Pinpoint the cell where the given text exists, returning its [x, y] midpoint coordinate. 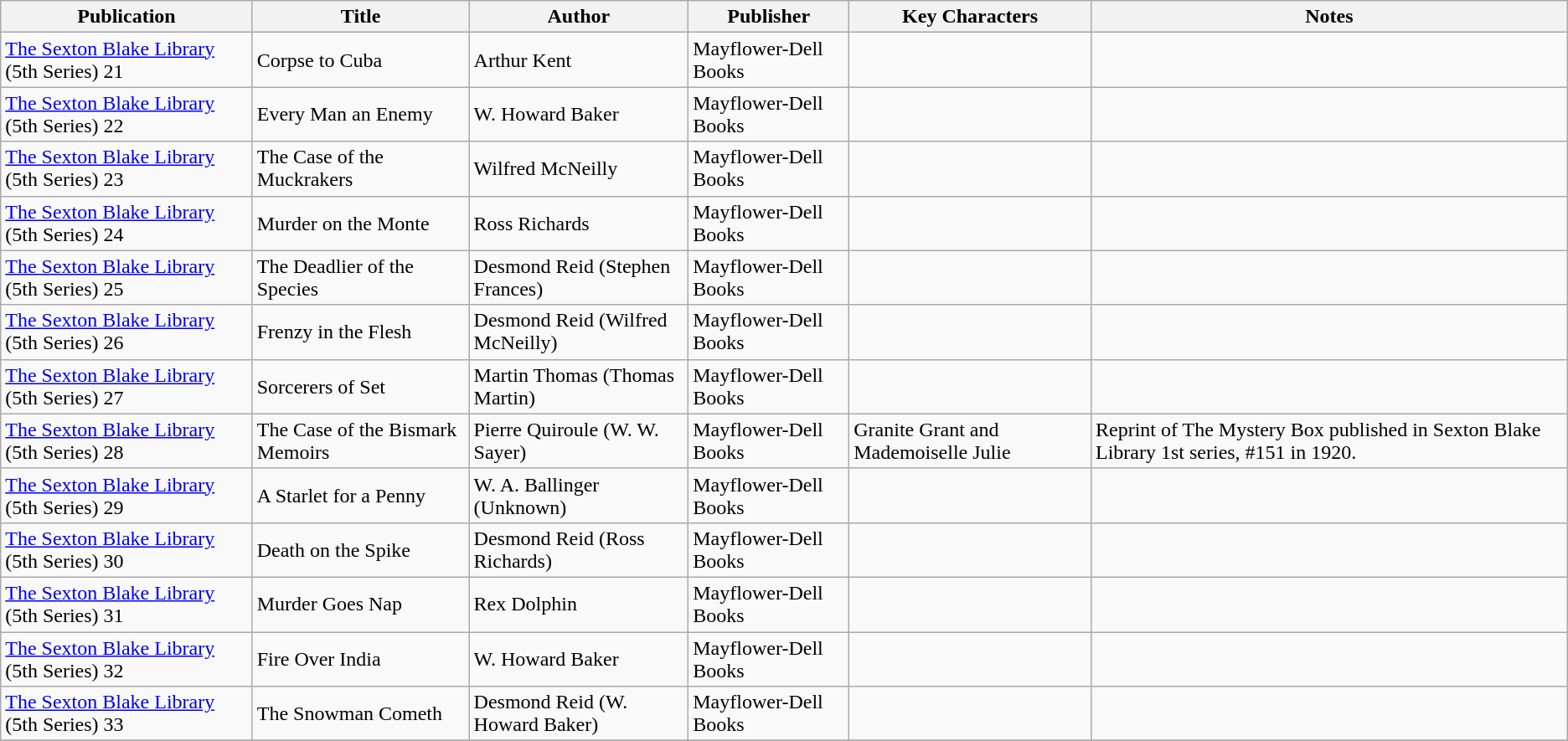
Ross Richards [579, 223]
Title [360, 17]
Desmond Reid (W. Howard Baker) [579, 713]
Murder Goes Nap [360, 605]
The Sexton Blake Library (5th Series) 24 [126, 223]
W. A. Ballinger (Unknown) [579, 496]
Desmond Reid (Ross Richards) [579, 549]
Fire Over India [360, 658]
Frenzy in the Flesh [360, 332]
Publisher [769, 17]
The Deadlier of the Species [360, 278]
The Sexton Blake Library (5th Series) 31 [126, 605]
Sorcerers of Set [360, 387]
The Sexton Blake Library (5th Series) 26 [126, 332]
The Case of the Muckrakers [360, 169]
Granite Grant and Mademoiselle Julie [970, 440]
Pierre Quiroule (W. W. Sayer) [579, 440]
Martin Thomas (Thomas Martin) [579, 387]
Desmond Reid (Stephen Frances) [579, 278]
The Sexton Blake Library (5th Series) 27 [126, 387]
Rex Dolphin [579, 605]
The Sexton Blake Library (5th Series) 23 [126, 169]
Wilfred McNeilly [579, 169]
The Sexton Blake Library (5th Series) 28 [126, 440]
Author [579, 17]
Death on the Spike [360, 549]
Desmond Reid (Wilfred McNeilly) [579, 332]
The Sexton Blake Library (5th Series) 32 [126, 658]
Corpse to Cuba [360, 60]
Publication [126, 17]
The Sexton Blake Library (5th Series) 21 [126, 60]
Key Characters [970, 17]
The Sexton Blake Library (5th Series) 22 [126, 114]
The Sexton Blake Library (5th Series) 30 [126, 549]
Arthur Kent [579, 60]
The Sexton Blake Library (5th Series) 29 [126, 496]
The Snowman Cometh [360, 713]
Murder on the Monte [360, 223]
Notes [1328, 17]
The Sexton Blake Library (5th Series) 25 [126, 278]
Every Man an Enemy [360, 114]
The Sexton Blake Library (5th Series) 33 [126, 713]
Reprint of The Mystery Box published in Sexton Blake Library 1st series, #151 in 1920. [1328, 440]
A Starlet for a Penny [360, 496]
The Case of the Bismark Memoirs [360, 440]
